Locate the cell with the specified text and output its (X, Y) center coordinate. 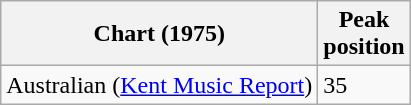
Australian (Kent Music Report) (160, 85)
35 (364, 85)
Peakposition (364, 34)
Chart (1975) (160, 34)
